Detect which cell encompasses the target text, then output its [X, Y] center coordinate. 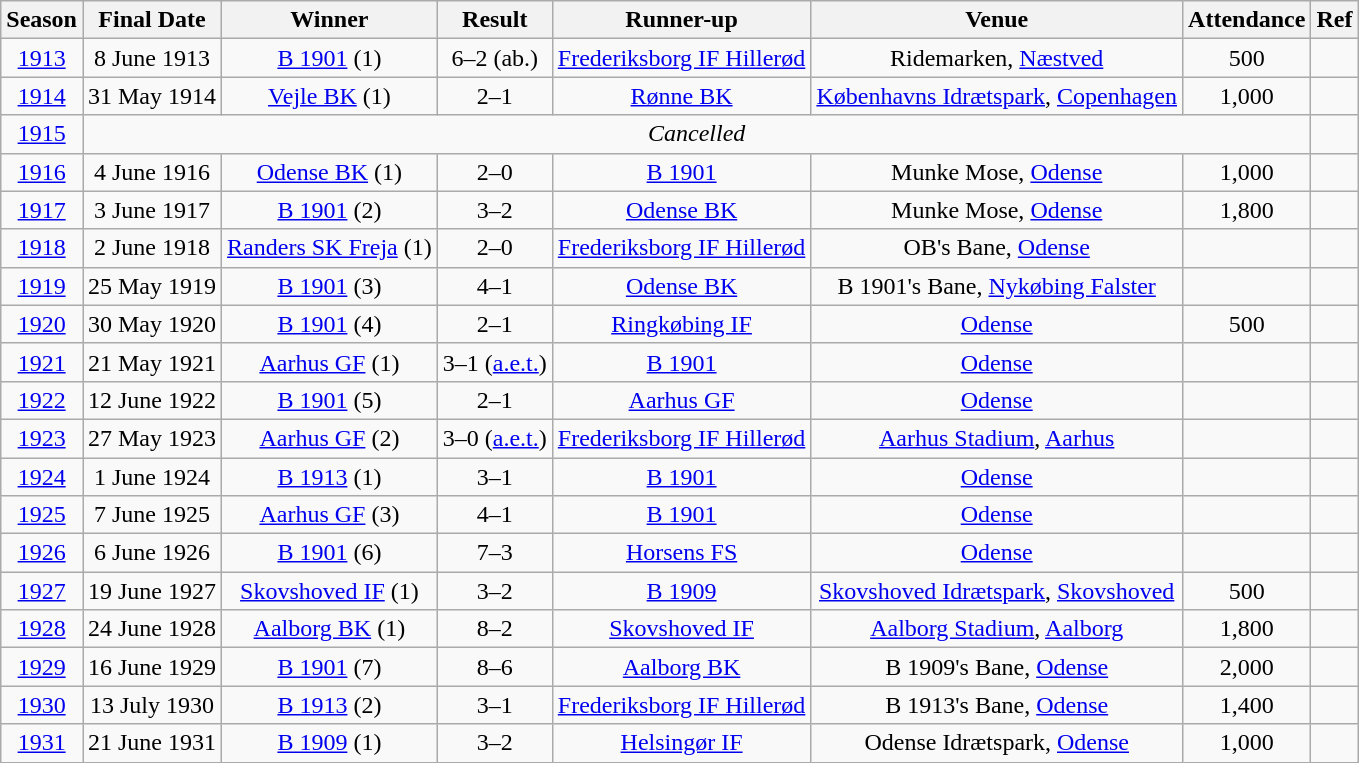
Randers SK Freja (1) [330, 248]
21 May 1921 [152, 362]
7 June 1925 [152, 515]
1923 [42, 438]
B 1913 (2) [330, 705]
Final Date [152, 20]
1 June 1924 [152, 477]
1930 [42, 705]
1914 [42, 96]
1926 [42, 553]
16 June 1929 [152, 667]
Ridemarken, Næstved [997, 58]
3–0 (a.e.t.) [494, 438]
1925 [42, 515]
Odense Idrætspark, Odense [997, 743]
Københavns Idrætspark, Copenhagen [997, 96]
B 1901's Bane, Nykøbing Falster [997, 286]
1922 [42, 400]
1915 [42, 134]
1927 [42, 591]
Winner [330, 20]
B 1901 (4) [330, 324]
8–6 [494, 667]
1928 [42, 629]
B 1901 (3) [330, 286]
8 June 1913 [152, 58]
1920 [42, 324]
2,000 [1247, 667]
24 June 1928 [152, 629]
1929 [42, 667]
Venue [997, 20]
Season [42, 20]
B 1901 (7) [330, 667]
1924 [42, 477]
27 May 1923 [152, 438]
B 1901 (1) [330, 58]
6–2 (ab.) [494, 58]
1913 [42, 58]
Horsens FS [682, 553]
2 June 1918 [152, 248]
1917 [42, 210]
Cancelled [696, 134]
B 1909 [682, 591]
Aarhus GF (1) [330, 362]
Vejle BK (1) [330, 96]
31 May 1914 [152, 96]
1919 [42, 286]
Aalborg BK (1) [330, 629]
Aarhus GF (3) [330, 515]
Helsingør IF [682, 743]
19 June 1927 [152, 591]
1931 [42, 743]
1921 [42, 362]
Aarhus GF (2) [330, 438]
B 1913 (1) [330, 477]
30 May 1920 [152, 324]
1916 [42, 172]
B 1909's Bane, Odense [997, 667]
6 June 1926 [152, 553]
B 1901 (2) [330, 210]
25 May 1919 [152, 286]
Ref [1334, 20]
1918 [42, 248]
Runner-up [682, 20]
Aarhus GF [682, 400]
Attendance [1247, 20]
7–3 [494, 553]
B 1901 (6) [330, 553]
3–1 (a.e.t.) [494, 362]
4 June 1916 [152, 172]
13 July 1930 [152, 705]
1,400 [1247, 705]
B 1901 (5) [330, 400]
Aalborg BK [682, 667]
Skovshoved IF [682, 629]
Skovshoved Idrætspark, Skovshoved [997, 591]
Aalborg Stadium, Aalborg [997, 629]
OB's Bane, Odense [997, 248]
8–2 [494, 629]
B 1909 (1) [330, 743]
Ringkøbing IF [682, 324]
Aarhus Stadium, Aarhus [997, 438]
3 June 1917 [152, 210]
Skovshoved IF (1) [330, 591]
Result [494, 20]
21 June 1931 [152, 743]
12 June 1922 [152, 400]
B 1913's Bane, Odense [997, 705]
Odense BK (1) [330, 172]
Rønne BK [682, 96]
